Search for the cell housing the specified text and yield its [X, Y] center coordinate. 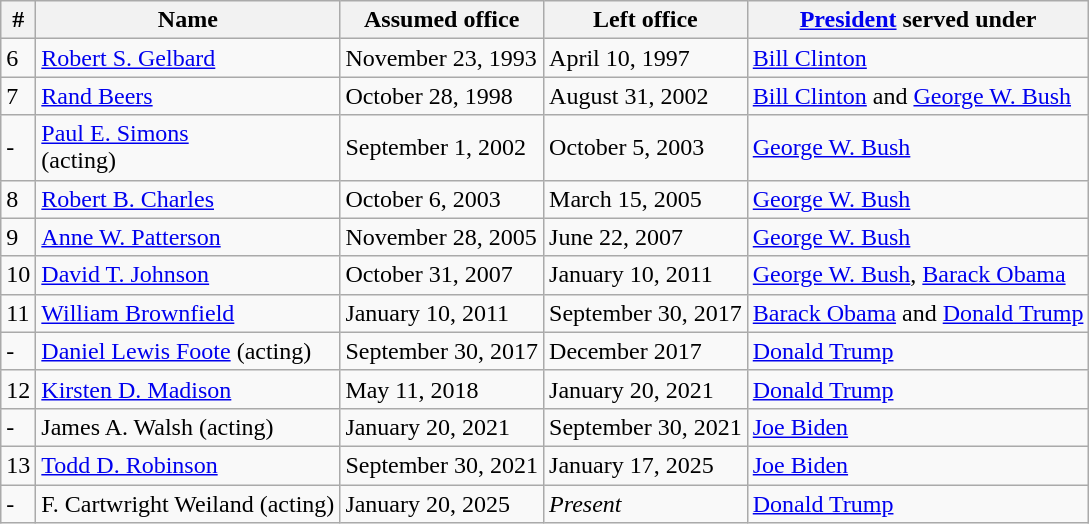
George W. Bush, Barack Obama [918, 275]
Present [646, 503]
Daniel Lewis Foote (acting) [188, 351]
August 31, 2002 [646, 96]
January 20, 2025 [442, 503]
13 [18, 465]
Kirsten D. Madison [188, 389]
June 22, 2007 [646, 237]
Todd D. Robinson [188, 465]
11 [18, 313]
Name [188, 20]
Paul E. Simons(acting) [188, 148]
May 11, 2018 [442, 389]
F. Cartwright Weiland (acting) [188, 503]
November 23, 1993 [442, 58]
James A. Walsh (acting) [188, 427]
Robert B. Charles [188, 199]
William Brownfield [188, 313]
March 15, 2005 [646, 199]
President served under [918, 20]
October 6, 2003 [442, 199]
8 [18, 199]
November 28, 2005 [442, 237]
Barack Obama and Donald Trump [918, 313]
# [18, 20]
9 [18, 237]
Assumed office [442, 20]
Bill Clinton and George W. Bush [918, 96]
October 5, 2003 [646, 148]
October 28, 1998 [442, 96]
Anne W. Patterson [188, 237]
Bill Clinton [918, 58]
David T. Johnson [188, 275]
6 [18, 58]
10 [18, 275]
Robert S. Gelbard [188, 58]
Left office [646, 20]
Rand Beers [188, 96]
September 1, 2002 [442, 148]
January 17, 2025 [646, 465]
October 31, 2007 [442, 275]
12 [18, 389]
April 10, 1997 [646, 58]
7 [18, 96]
December 2017 [646, 351]
